Capture the cell that displays the provided text and extract its [x, y] central coordinate. 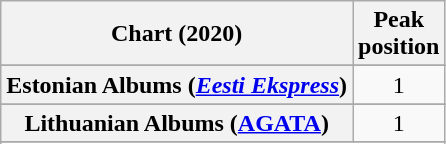
Estonian Albums (Eesti Ekspress) [177, 85]
Chart (2020) [177, 34]
Lithuanian Albums (AGATA) [177, 123]
Peakposition [399, 34]
